From the cell containing the given text, extract its center point as [x, y] coordinate. 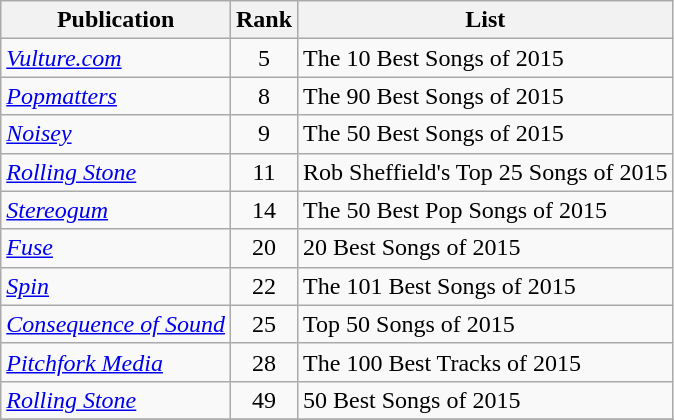
Vulture.com [116, 58]
Publication [116, 20]
11 [264, 172]
50 Best Songs of 2015 [486, 400]
49 [264, 400]
The 10 Best Songs of 2015 [486, 58]
20 Best Songs of 2015 [486, 248]
Fuse [116, 248]
14 [264, 210]
The 101 Best Songs of 2015 [486, 286]
9 [264, 134]
The 100 Best Tracks of 2015 [486, 362]
25 [264, 324]
Rank [264, 20]
20 [264, 248]
Consequence of Sound [116, 324]
5 [264, 58]
Top 50 Songs of 2015 [486, 324]
List [486, 20]
Spin [116, 286]
22 [264, 286]
Pitchfork Media [116, 362]
Rob Sheffield's Top 25 Songs of 2015 [486, 172]
8 [264, 96]
Noisey [116, 134]
Stereogum [116, 210]
The 90 Best Songs of 2015 [486, 96]
The 50 Best Pop Songs of 2015 [486, 210]
Popmatters [116, 96]
The 50 Best Songs of 2015 [486, 134]
28 [264, 362]
